Return (X, Y) of the center of cell containing provided text 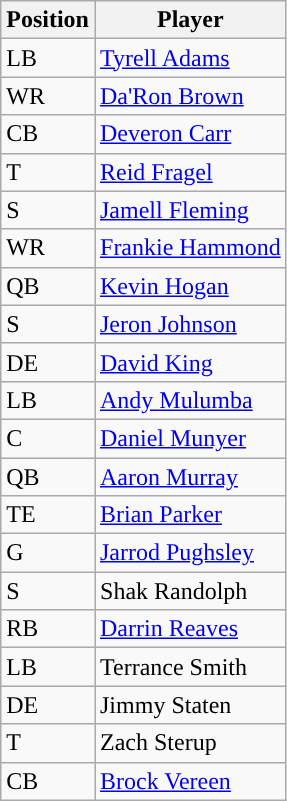
Jimmy Staten (190, 705)
Brock Vereen (190, 781)
Deveron Carr (190, 134)
Kevin Hogan (190, 286)
Tyrell Adams (190, 58)
Jarrod Pughsley (190, 553)
Frankie Hammond (190, 248)
David King (190, 362)
Daniel Munyer (190, 438)
Brian Parker (190, 515)
G (48, 553)
Terrance Smith (190, 667)
Jamell Fleming (190, 210)
Player (190, 20)
Aaron Murray (190, 477)
Shak Randolph (190, 591)
Da'Ron Brown (190, 96)
Andy Mulumba (190, 400)
C (48, 438)
Jeron Johnson (190, 324)
Reid Fragel (190, 172)
TE (48, 515)
Zach Sterup (190, 743)
RB (48, 629)
Position (48, 20)
Darrin Reaves (190, 629)
